Return (X, Y) of the center of cell containing provided text 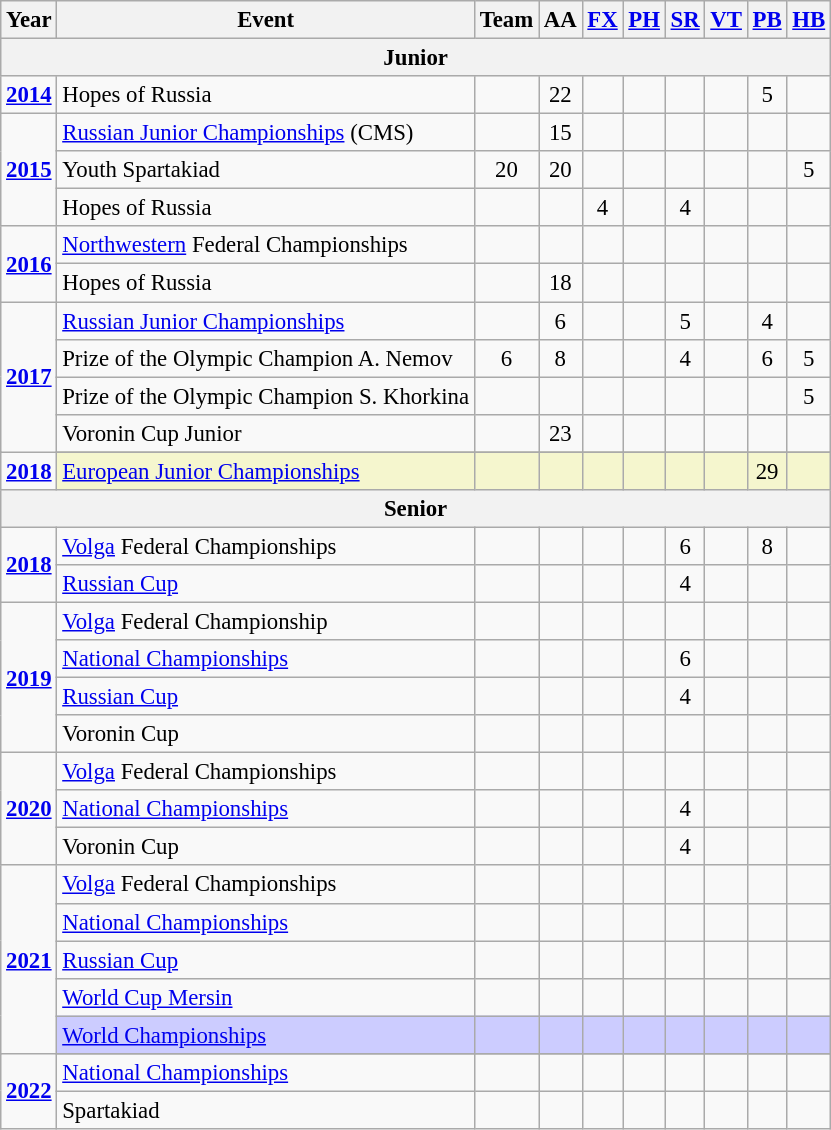
AA (561, 20)
2014 (29, 95)
18 (561, 283)
Senior (416, 509)
23 (561, 433)
2022 (29, 1092)
Voronin Cup Junior (266, 433)
Northwestern Federal Championships (266, 245)
15 (561, 133)
2016 (29, 264)
Russian Junior Championships (CMS) (266, 133)
FX (602, 20)
World Championships (266, 1035)
Year (29, 20)
HB (809, 20)
Prize of the Olympic Champion A. Nemov (266, 358)
Russian Junior Championships (266, 321)
VT (726, 20)
2015 (29, 170)
22 (561, 95)
29 (767, 471)
2021 (29, 960)
2020 (29, 810)
PH (644, 20)
PB (767, 20)
European Junior Championships (266, 471)
World Cup Mersin (266, 997)
Spartakiad (266, 1110)
Team (506, 20)
Prize of the Olympic Champion S. Khorkina (266, 396)
Junior (416, 58)
Volga Federal Championship (266, 621)
Youth Spartakiad (266, 170)
SR (685, 20)
2019 (29, 677)
2017 (29, 377)
Event (266, 20)
